Scan for the cell matching the given text and deliver its (x, y) coordinate at center. 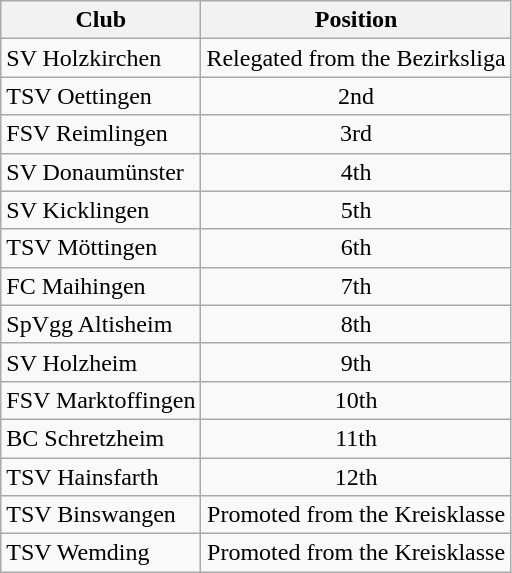
TSV Möttingen (101, 248)
SV Holzkirchen (101, 58)
5th (356, 210)
BC Schretzheim (101, 438)
11th (356, 438)
TSV Wemding (101, 553)
FC Maihingen (101, 286)
10th (356, 400)
SV Kicklingen (101, 210)
12th (356, 477)
9th (356, 362)
2nd (356, 96)
SV Donaumünster (101, 172)
3rd (356, 134)
FSV Marktoffingen (101, 400)
FSV Reimlingen (101, 134)
Club (101, 20)
TSV Binswangen (101, 515)
8th (356, 324)
7th (356, 286)
SpVgg Altisheim (101, 324)
TSV Hainsfarth (101, 477)
4th (356, 172)
Position (356, 20)
6th (356, 248)
Relegated from the Bezirksliga (356, 58)
TSV Oettingen (101, 96)
SV Holzheim (101, 362)
